Scan for the cell matching the given text and deliver its [x, y] coordinate at center. 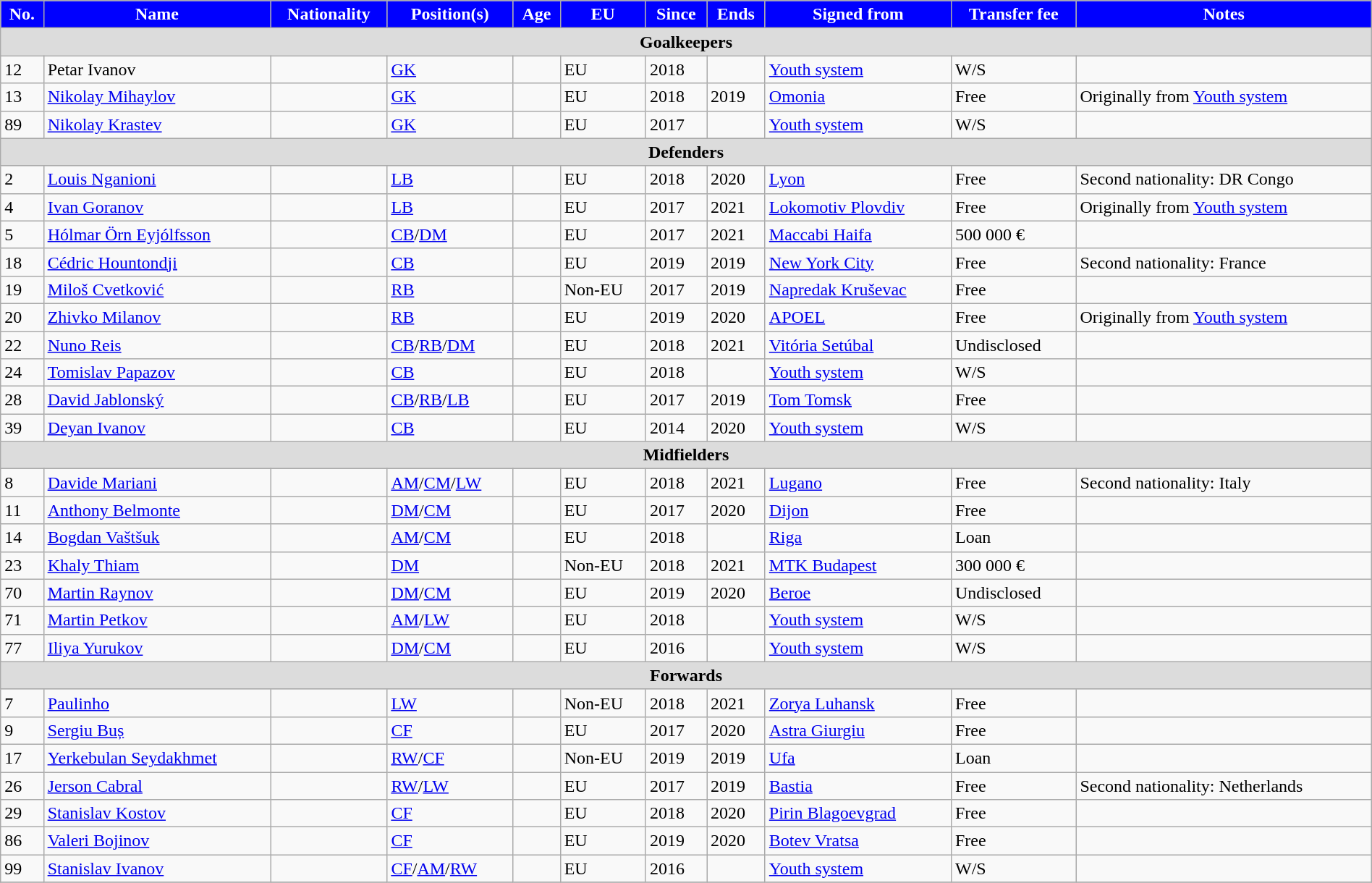
99 [22, 869]
Pirin Blagoevgrad [858, 814]
Yerkebulan Seydakhmet [157, 758]
Second nationality: France [1224, 262]
8 [22, 483]
5 [22, 235]
Nikolay Krastev [157, 124]
17 [22, 758]
DM [450, 565]
Botev Vratsa [858, 841]
Defenders [686, 152]
Forwards [686, 675]
300 000 € [1013, 565]
LW [450, 703]
7 [22, 703]
Tom Tomsk [858, 400]
9 [22, 730]
Paulinho [157, 703]
Maccabi Haifa [858, 235]
CF/AM/RW [450, 869]
CB/RB/LB [450, 400]
AM/LW [450, 620]
14 [22, 538]
Stanislav Kostov [157, 814]
Petar Ivanov [157, 69]
Second nationality: Italy [1224, 483]
Anthony Belmonte [157, 510]
71 [22, 620]
CB/RB/DM [450, 345]
2014 [676, 428]
20 [22, 317]
No. [22, 14]
Tomislav Papazov [157, 373]
Martin Raynov [157, 593]
CB/DM [450, 235]
500 000 € [1013, 235]
AM/CM/LW [450, 483]
Transfer fee [1013, 14]
Vitória Setúbal [858, 345]
Bogdan Vaštšuk [157, 538]
Lokomotiv Plovdiv [858, 207]
Stanislav Ivanov [157, 869]
Since [676, 14]
Nationality [329, 14]
David Jablonský [157, 400]
Goalkeepers [686, 42]
Beroe [858, 593]
Jerson Cabral [157, 785]
Second nationality: DR Congo [1224, 179]
2 [22, 179]
Nuno Reis [157, 345]
24 [22, 373]
Miloš Cvetković [157, 290]
Ivan Goranov [157, 207]
Napredak Kruševac [858, 290]
Zhivko Milanov [157, 317]
Midfielders [686, 455]
Riga [858, 538]
23 [22, 565]
Davide Mariani [157, 483]
Lyon [858, 179]
4 [22, 207]
39 [22, 428]
Notes [1224, 14]
RW/LW [450, 785]
Hólmar Örn Eyjólfsson [157, 235]
Valeri Bojinov [157, 841]
Position(s) [450, 14]
Cédric Hountondji [157, 262]
Martin Petkov [157, 620]
RW/CF [450, 758]
70 [22, 593]
18 [22, 262]
New York City [858, 262]
26 [22, 785]
Lugano [858, 483]
Iliya Yurukov [157, 648]
29 [22, 814]
AM/CM [450, 538]
MTK Budapest [858, 565]
Nikolay Mihaylov [157, 97]
89 [22, 124]
19 [22, 290]
Louis Nganioni [157, 179]
12 [22, 69]
11 [22, 510]
Second nationality: Netherlands [1224, 785]
APOEL [858, 317]
Omonia [858, 97]
Bastia [858, 785]
Sergiu Buș [157, 730]
Dijon [858, 510]
Name [157, 14]
Khaly Thiam [157, 565]
Ufa [858, 758]
13 [22, 97]
77 [22, 648]
Deyan Ivanov [157, 428]
22 [22, 345]
86 [22, 841]
Age [537, 14]
Astra Giurgiu [858, 730]
Ends [735, 14]
Zorya Luhansk [858, 703]
28 [22, 400]
Signed from [858, 14]
